Capture the cell that displays the provided text and extract its [x, y] central coordinate. 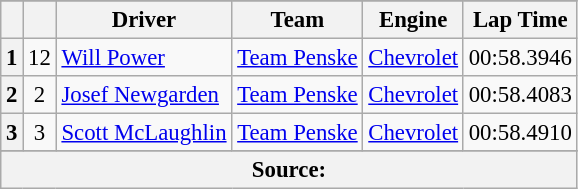
00:58.4083 [520, 95]
Will Power [144, 58]
Team [298, 20]
Driver [144, 20]
00:58.4910 [520, 133]
Lap Time [520, 20]
Source: [289, 170]
Engine [413, 20]
12 [40, 58]
Josef Newgarden [144, 95]
1 [12, 58]
Scott McLaughlin [144, 133]
00:58.3946 [520, 58]
